Identify which cell holds the provided text, then report its [X, Y] central coordinate. 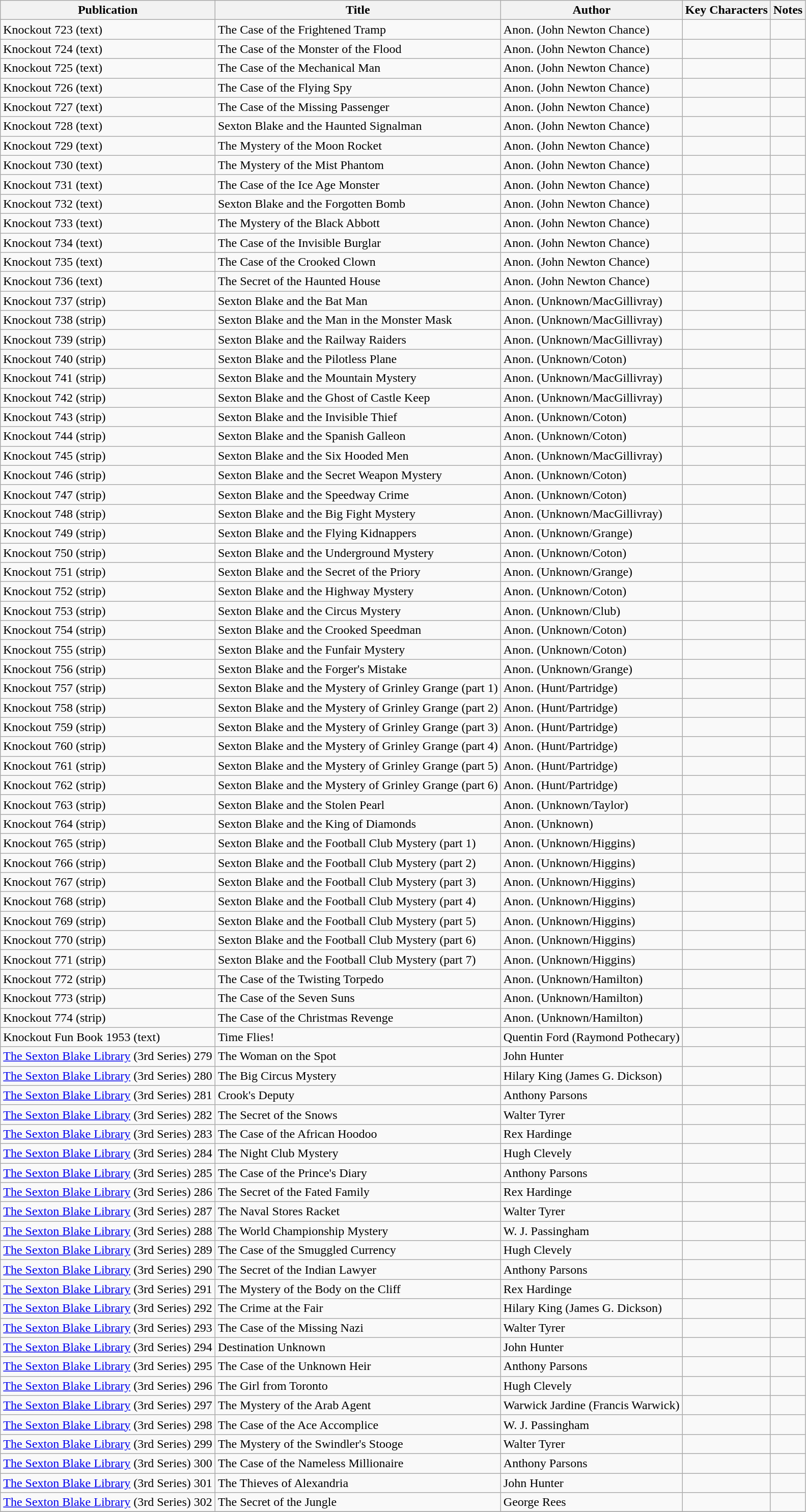
The Case of the Missing Passenger [357, 107]
Sexton Blake and the Mystery of Grinley Grange (part 2) [357, 708]
The Thieves of Alexandria [357, 1483]
The Secret of the Haunted House [357, 282]
Knockout 739 (strip) [108, 340]
The Sexton Blake Library (3rd Series) 281 [108, 1095]
The Secret of the Snows [357, 1114]
Sexton Blake and the Mystery of Grinley Grange (part 5) [357, 766]
The Case of the Unknown Heir [357, 1366]
The Sexton Blake Library (3rd Series) 290 [108, 1270]
Knockout 764 (strip) [108, 824]
The Secret of the Indian Lawyer [357, 1270]
Sexton Blake and the Mystery of Grinley Grange (part 3) [357, 727]
Knockout 750 (strip) [108, 552]
The Sexton Blake Library (3rd Series) 285 [108, 1172]
Knockout 753 (strip) [108, 611]
Sexton Blake and the Pilotless Plane [357, 359]
Anon. (Unknown) [592, 824]
Quentin Ford (Raymond Pothecary) [592, 1037]
The Sexton Blake Library (3rd Series) 289 [108, 1250]
Sexton Blake and the Secret of the Priory [357, 572]
Knockout 747 (strip) [108, 494]
The Sexton Blake Library (3rd Series) 286 [108, 1192]
Crook's Deputy [357, 1095]
Sexton Blake and the Funfair Mystery [357, 650]
The Mystery of the Black Abbott [357, 223]
The Sexton Blake Library (3rd Series) 280 [108, 1076]
Sexton Blake and the Mystery of Grinley Grange (part 4) [357, 746]
Knockout 760 (strip) [108, 746]
Knockout 730 (text) [108, 165]
Sexton Blake and the Football Club Mystery (part 2) [357, 863]
Key Characters [726, 10]
The Case of the Prince's Diary [357, 1172]
Knockout 759 (strip) [108, 727]
Sexton Blake and the Railway Raiders [357, 340]
Knockout 773 (strip) [108, 998]
Sexton Blake and the Forgotten Bomb [357, 204]
Knockout 763 (strip) [108, 804]
Knockout 732 (text) [108, 204]
Knockout 774 (strip) [108, 1018]
Knockout 735 (text) [108, 262]
Knockout 737 (strip) [108, 301]
The Sexton Blake Library (3rd Series) 284 [108, 1153]
Knockout 728 (text) [108, 126]
The Case of the Ace Accomplice [357, 1424]
The Sexton Blake Library (3rd Series) 302 [108, 1502]
Knockout 729 (text) [108, 146]
Knockout 751 (strip) [108, 572]
Knockout 768 (strip) [108, 902]
Sexton Blake and the Football Club Mystery (part 1) [357, 843]
Sexton Blake and the Circus Mystery [357, 611]
Knockout 734 (text) [108, 243]
The Naval Stores Racket [357, 1212]
The Woman on the Spot [357, 1056]
The Case of the Monster of the Flood [357, 49]
Knockout 741 (strip) [108, 378]
The Secret of the Fated Family [357, 1192]
The Sexton Blake Library (3rd Series) 287 [108, 1212]
Sexton Blake and the Speedway Crime [357, 494]
Knockout 740 (strip) [108, 359]
Sexton Blake and the Mountain Mystery [357, 378]
The Case of the Christmas Revenge [357, 1018]
Knockout 731 (text) [108, 184]
Knockout 736 (text) [108, 282]
Notes [788, 10]
Sexton Blake and the Ghost of Castle Keep [357, 398]
Knockout 756 (strip) [108, 669]
The Sexton Blake Library (3rd Series) 300 [108, 1463]
Sexton Blake and the Crooked Speedman [357, 630]
Knockout 755 (strip) [108, 650]
The Case of the Missing Nazi [357, 1328]
Author [592, 10]
Knockout 772 (strip) [108, 979]
Sexton Blake and the Invisible Thief [357, 417]
Time Flies! [357, 1037]
Knockout 742 (strip) [108, 398]
The Case of the Frightened Tramp [357, 30]
The Mystery of the Body on the Cliff [357, 1289]
The Mystery of the Mist Phantom [357, 165]
Knockout 754 (strip) [108, 630]
Knockout 743 (strip) [108, 417]
Sexton Blake and the Bat Man [357, 301]
Destination Unknown [357, 1347]
Sexton Blake and the Six Hooded Men [357, 456]
Sexton Blake and the Underground Mystery [357, 552]
Knockout 757 (strip) [108, 688]
The Sexton Blake Library (3rd Series) 291 [108, 1289]
Knockout Fun Book 1953 (text) [108, 1037]
Sexton Blake and the Spanish Galleon [357, 436]
The Big Circus Mystery [357, 1076]
Knockout 746 (strip) [108, 475]
George Rees [592, 1502]
Knockout 725 (text) [108, 68]
The Case of the Twisting Torpedo [357, 979]
Knockout 770 (strip) [108, 940]
Sexton Blake and the Haunted Signalman [357, 126]
Knockout 733 (text) [108, 223]
The Sexton Blake Library (3rd Series) 292 [108, 1308]
The Mystery of the Arab Agent [357, 1405]
The Sexton Blake Library (3rd Series) 279 [108, 1056]
The Sexton Blake Library (3rd Series) 296 [108, 1386]
The Girl from Toronto [357, 1386]
Sexton Blake and the Forger's Mistake [357, 669]
Sexton Blake and the Football Club Mystery (part 6) [357, 940]
The Case of the Nameless Millionaire [357, 1463]
Sexton Blake and the Football Club Mystery (part 4) [357, 902]
The Case of the Flying Spy [357, 88]
Knockout 724 (text) [108, 49]
Knockout 766 (strip) [108, 863]
Sexton Blake and the Football Club Mystery (part 5) [357, 921]
Knockout 761 (strip) [108, 766]
The Secret of the Jungle [357, 1502]
Knockout 769 (strip) [108, 921]
Anon. (Unknown/Taylor) [592, 804]
The Sexton Blake Library (3rd Series) 299 [108, 1444]
Knockout 726 (text) [108, 88]
Knockout 762 (strip) [108, 785]
Knockout 749 (strip) [108, 533]
Sexton Blake and the Football Club Mystery (part 7) [357, 960]
The Sexton Blake Library (3rd Series) 294 [108, 1347]
The Sexton Blake Library (3rd Series) 298 [108, 1424]
Knockout 765 (strip) [108, 843]
The Night Club Mystery [357, 1153]
Knockout 744 (strip) [108, 436]
The Case of the Seven Suns [357, 998]
The Crime at the Fair [357, 1308]
The Sexton Blake Library (3rd Series) 297 [108, 1405]
The Sexton Blake Library (3rd Series) 282 [108, 1114]
Anon. (Unknown/Club) [592, 611]
Sexton Blake and the King of Diamonds [357, 824]
Sexton Blake and the Highway Mystery [357, 592]
Sexton Blake and the Flying Kidnappers [357, 533]
The Sexton Blake Library (3rd Series) 293 [108, 1328]
Title [357, 10]
Sexton Blake and the Big Fight Mystery [357, 514]
Sexton Blake and the Stolen Pearl [357, 804]
Knockout 727 (text) [108, 107]
The Case of the Ice Age Monster [357, 184]
The Sexton Blake Library (3rd Series) 301 [108, 1483]
The Case of the Crooked Clown [357, 262]
The Sexton Blake Library (3rd Series) 283 [108, 1134]
The Case of the African Hoodoo [357, 1134]
Sexton Blake and the Mystery of Grinley Grange (part 6) [357, 785]
The World Championship Mystery [357, 1231]
Publication [108, 10]
Sexton Blake and the Football Club Mystery (part 3) [357, 882]
The Case of the Smuggled Currency [357, 1250]
Knockout 771 (strip) [108, 960]
The Case of the Mechanical Man [357, 68]
Sexton Blake and the Mystery of Grinley Grange (part 1) [357, 688]
Knockout 758 (strip) [108, 708]
The Case of the Invisible Burglar [357, 243]
Knockout 767 (strip) [108, 882]
Knockout 752 (strip) [108, 592]
Knockout 723 (text) [108, 30]
The Sexton Blake Library (3rd Series) 288 [108, 1231]
The Mystery of the Moon Rocket [357, 146]
Sexton Blake and the Secret Weapon Mystery [357, 475]
Knockout 738 (strip) [108, 320]
The Mystery of the Swindler's Stooge [357, 1444]
Knockout 745 (strip) [108, 456]
Knockout 748 (strip) [108, 514]
Sexton Blake and the Man in the Monster Mask [357, 320]
The Sexton Blake Library (3rd Series) 295 [108, 1366]
Warwick Jardine (Francis Warwick) [592, 1405]
